Extract the [x, y] coordinate from the center of the cell holding the provided text.  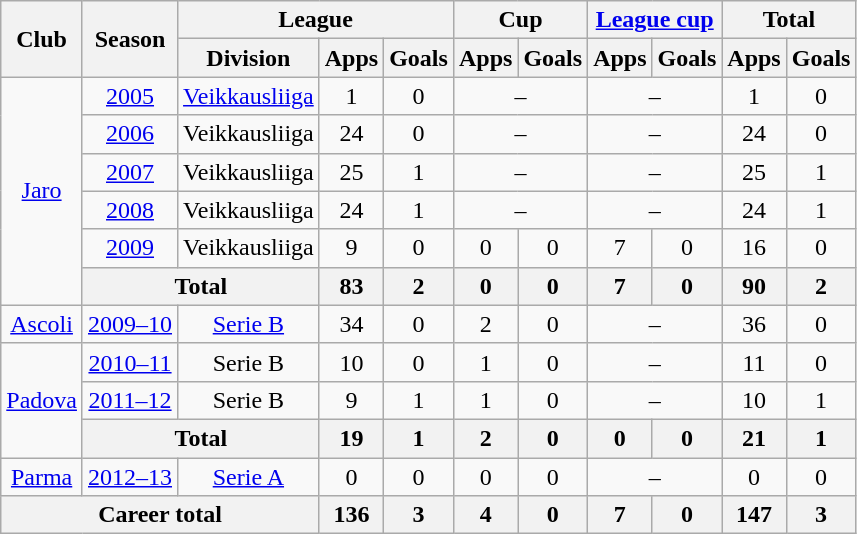
147 [754, 515]
4 [485, 515]
Club [42, 39]
Ascoli [42, 324]
34 [351, 324]
21 [754, 438]
2011–12 [130, 400]
2009 [130, 248]
Cup [520, 20]
19 [351, 438]
136 [351, 515]
11 [754, 362]
Jaro [42, 191]
2010–11 [130, 362]
League [316, 20]
Career total [160, 515]
2006 [130, 134]
36 [754, 324]
Division [249, 58]
16 [754, 248]
83 [351, 286]
League cup [655, 20]
Padova [42, 400]
2008 [130, 210]
Season [130, 39]
2007 [130, 172]
2012–13 [130, 477]
90 [754, 286]
2005 [130, 96]
2009–10 [130, 324]
Serie A [249, 477]
Parma [42, 477]
